Search for the cell housing the specified text and yield its [x, y] center coordinate. 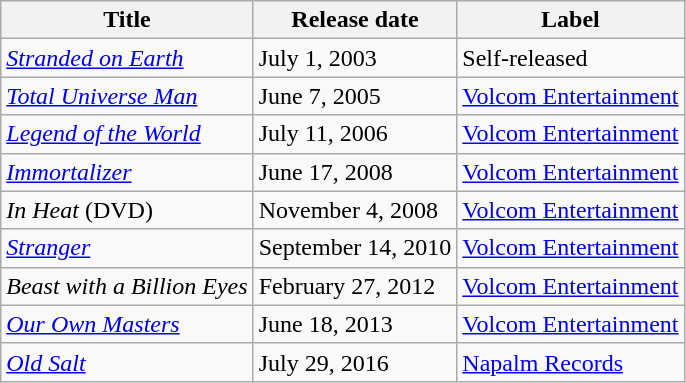
July 11, 2006 [355, 134]
Napalm Records [570, 362]
July 29, 2016 [355, 362]
Stranger [127, 248]
Old Salt [127, 362]
November 4, 2008 [355, 210]
Immortalizer [127, 172]
Our Own Masters [127, 324]
June 18, 2013 [355, 324]
September 14, 2010 [355, 248]
July 1, 2003 [355, 58]
Legend of the World [127, 134]
Label [570, 20]
Stranded on Earth [127, 58]
February 27, 2012 [355, 286]
Self-released [570, 58]
Release date [355, 20]
Title [127, 20]
In Heat (DVD) [127, 210]
Beast with a Billion Eyes [127, 286]
Total Universe Man [127, 96]
June 7, 2005 [355, 96]
June 17, 2008 [355, 172]
